Return [X, Y] of the center of cell containing provided text 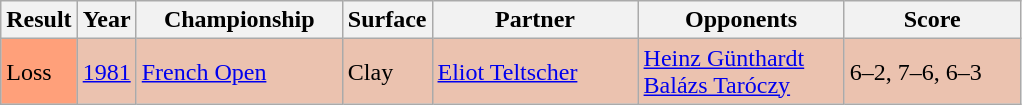
Clay [387, 72]
Year [106, 20]
French Open [239, 72]
Opponents [741, 20]
Eliot Teltscher [535, 72]
1981 [106, 72]
Loss [39, 72]
Score [932, 20]
Result [39, 20]
6–2, 7–6, 6–3 [932, 72]
Championship [239, 20]
Heinz Günthardt Balázs Taróczy [741, 72]
Partner [535, 20]
Surface [387, 20]
